Output the [x, y] coordinate of the center of the cell containing the given text.  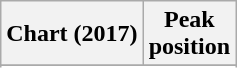
Peak position [189, 34]
Chart (2017) [72, 34]
